Extract the [x, y] coordinate from the center of the cell holding the provided text.  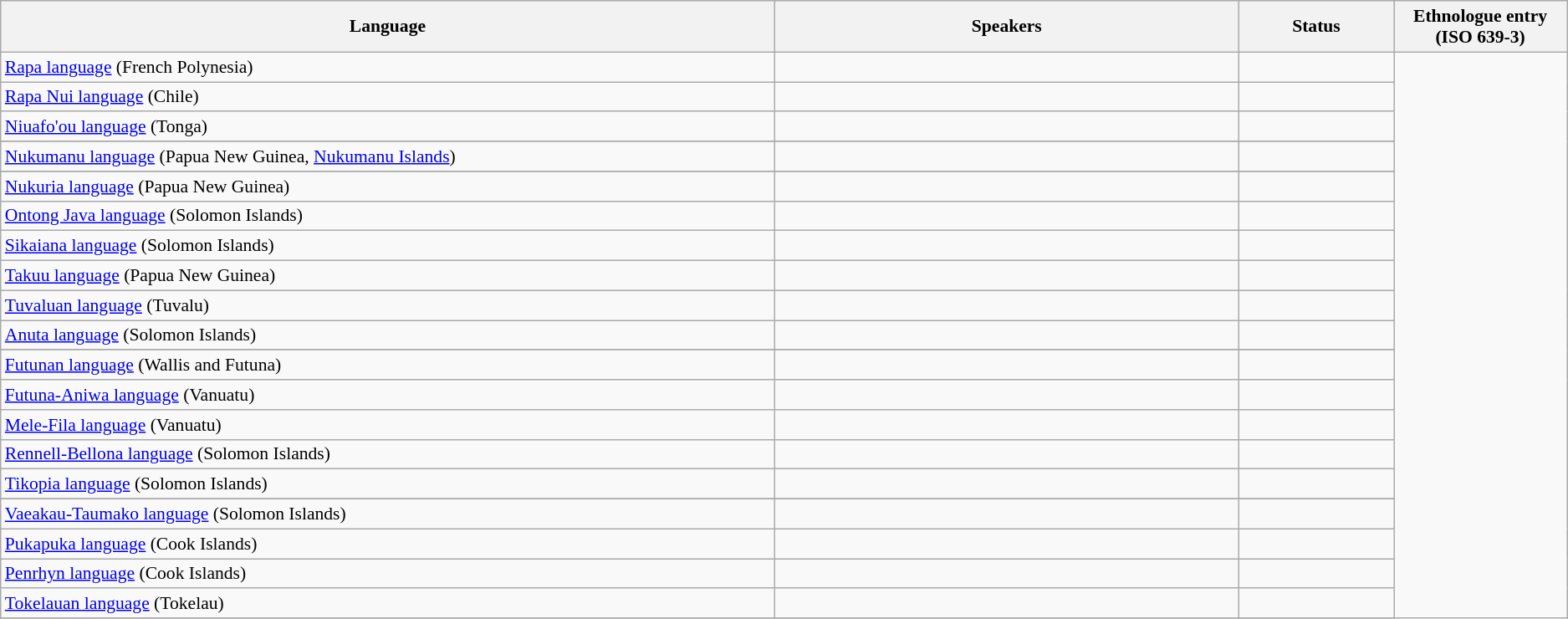
Speakers [1007, 27]
Rennell-Bellona language (Solomon Islands) [388, 454]
Rapa language (French Polynesia) [388, 67]
Ethnologue entry(ISO 639-3) [1480, 27]
Mele-Fila language (Vanuatu) [388, 425]
Nukumanu language (Papua New Guinea, Nukumanu Islands) [388, 156]
Vaeakau-Taumako language (Solomon Islands) [388, 514]
Penrhyn language (Cook Islands) [388, 574]
Sikaiana language (Solomon Islands) [388, 246]
Ontong Java language (Solomon Islands) [388, 216]
Rapa Nui language (Chile) [388, 97]
Tuvaluan language (Tuvalu) [388, 305]
Anuta language (Solomon Islands) [388, 335]
Futunan language (Wallis and Futuna) [388, 366]
Futuna-Aniwa language (Vanuatu) [388, 395]
Language [388, 27]
Nukuria language (Papua New Guinea) [388, 187]
Tikopia language (Solomon Islands) [388, 484]
Status [1316, 27]
Niuafo'ou language (Tonga) [388, 127]
Tokelauan language (Tokelau) [388, 604]
Pukapuka language (Cook Islands) [388, 544]
Takuu language (Papua New Guinea) [388, 276]
